Scan for the cell matching the given text and deliver its [X, Y] coordinate at center. 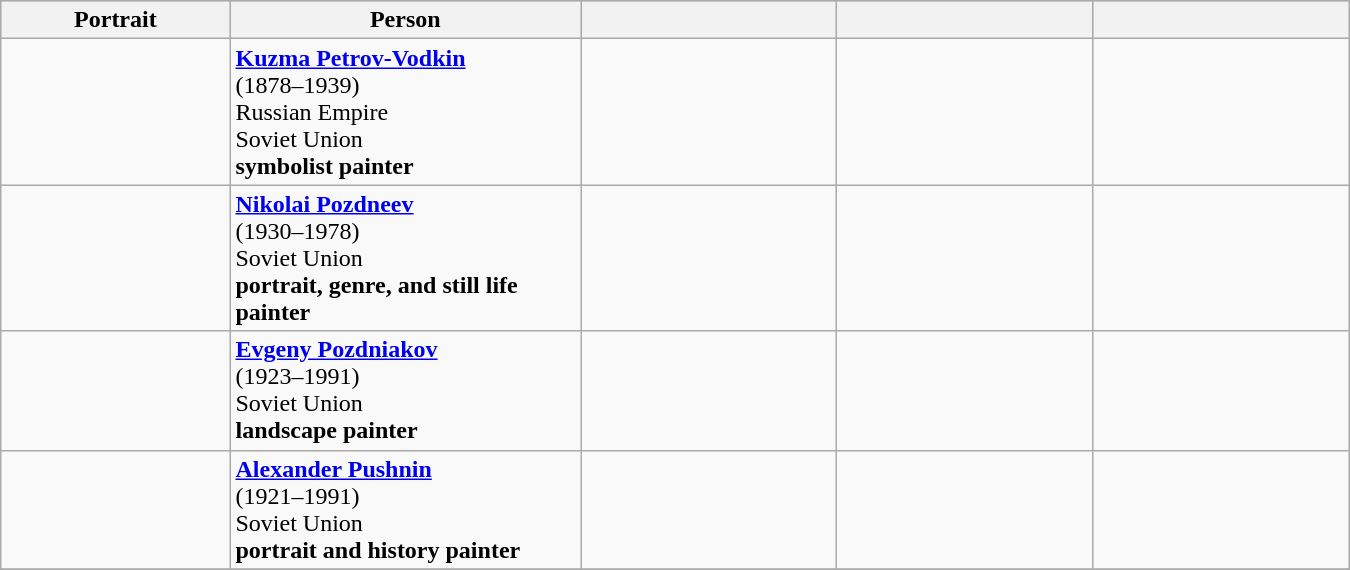
Portrait [116, 20]
Person [406, 20]
Evgeny Pozdniakov(1923–1991)Soviet Union landscape painter [406, 390]
Nikolai Pozdneev (1930–1978) Soviet Unionportrait, genre, and still life painter [406, 258]
Kuzma Petrov-Vodkin (1878–1939)Russian EmpireSoviet Union symbolist painter [406, 112]
Alexander Pushnin (1921–1991) Soviet Unionportrait and history painter [406, 510]
